Locate the cell with the specified text and output its (X, Y) center coordinate. 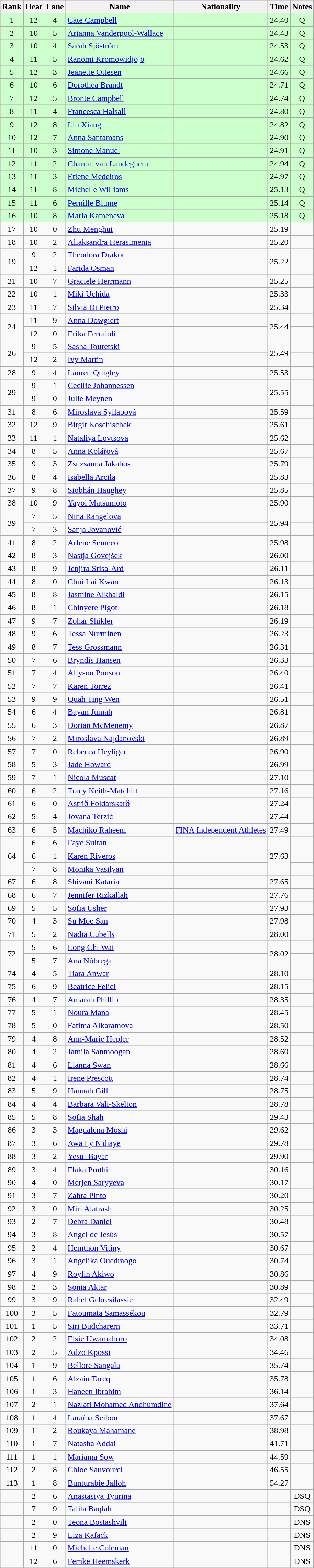
27.49 (279, 830)
34.46 (279, 1352)
Liza Kafack (120, 1535)
44.59 (279, 1457)
86 (12, 1130)
26.13 (279, 582)
Erika Ferraioli (120, 333)
29.43 (279, 1117)
Lane (55, 7)
Julie Meynen (120, 399)
Flaka Pruthi (120, 1169)
91 (12, 1195)
28.52 (279, 1039)
54 (12, 712)
24.62 (279, 59)
Zhu Menghui (120, 229)
25.98 (279, 542)
105 (12, 1378)
30.25 (279, 1208)
79 (12, 1039)
Aliaksandra Herasimenia (120, 242)
Sanja Jovanović (120, 529)
Fatima Alkaramova (120, 1026)
25.25 (279, 281)
85 (12, 1117)
Jasmine Alkhaldi (120, 595)
96 (12, 1261)
Miki Uchida (120, 294)
27.76 (279, 895)
26.40 (279, 673)
53 (12, 699)
Alzain Tareq (120, 1378)
83 (12, 1091)
Jamila Sanmoogan (120, 1052)
25.94 (279, 523)
26.87 (279, 725)
26.90 (279, 751)
108 (12, 1418)
Anna Santamans (120, 137)
24.66 (279, 72)
25.90 (279, 503)
25.67 (279, 451)
Zahra Pinto (120, 1195)
Lianna Swan (120, 1065)
Rebecca Heyliger (120, 751)
25.20 (279, 242)
43 (12, 568)
Name (120, 7)
Angel de Jesús (120, 1235)
Angelika Ouedraogo (120, 1261)
102 (12, 1339)
Arianna Vanderpool-Wallace (120, 33)
28.66 (279, 1065)
Debra Daniel (120, 1222)
25.14 (279, 203)
Magdalena Moshi (120, 1130)
28.60 (279, 1052)
26 (12, 353)
30.74 (279, 1261)
103 (12, 1352)
Quah Ting Wen (120, 699)
Anastasiya Tyurina (120, 1496)
24.90 (279, 137)
Ann-Marie Hepler (120, 1039)
Allyson Ponson (120, 673)
92 (12, 1208)
26.33 (279, 660)
Graciele Herrmann (120, 281)
24.91 (279, 150)
36.14 (279, 1391)
48 (12, 634)
37.64 (279, 1404)
Cecilie Johannessen (120, 386)
Irene Prescott (120, 1078)
Sofia Usher (120, 908)
77 (12, 1013)
107 (12, 1404)
59 (12, 777)
Amarah Phillip (120, 1000)
30.86 (279, 1274)
Nazlati Mohamed Andhumdine (120, 1404)
Bayan Jumah (120, 712)
18 (12, 242)
24.43 (279, 33)
26.00 (279, 555)
89 (12, 1169)
Zsuzsanna Jakabos (120, 464)
35.78 (279, 1378)
Maria Kameneva (120, 216)
Anna Dowgiert (120, 320)
64 (12, 856)
28 (12, 372)
61 (12, 804)
111 (12, 1457)
24.97 (279, 177)
Chantal van Landeghem (120, 164)
Isabella Arcila (120, 477)
Su Moe San (120, 921)
51 (12, 673)
15 (12, 203)
Roukaya Mahamane (120, 1431)
25.59 (279, 412)
46.55 (279, 1470)
37.67 (279, 1418)
26.19 (279, 621)
58 (12, 764)
Simone Manuel (120, 150)
Farida Osman (120, 268)
Monika Vasilyan (120, 869)
60 (12, 790)
Michelle Coleman (120, 1548)
50 (12, 660)
26.41 (279, 686)
Lauren Quigley (120, 372)
24.80 (279, 111)
78 (12, 1026)
30.48 (279, 1222)
26.23 (279, 634)
74 (12, 973)
84 (12, 1104)
Laraïba Seibou (120, 1418)
24 (12, 327)
26.81 (279, 712)
27.44 (279, 817)
30.57 (279, 1235)
35 (12, 464)
Tiara Anwar (120, 973)
76 (12, 1000)
30.16 (279, 1169)
26.15 (279, 595)
Adzo Kpossi (120, 1352)
Sofia Shah (120, 1117)
Machiko Raheem (120, 830)
98 (12, 1287)
75 (12, 986)
88 (12, 1156)
38.98 (279, 1431)
26.89 (279, 738)
25.55 (279, 392)
Bronte Campbell (120, 98)
44 (12, 582)
Time (279, 7)
Long Chi Wai (120, 947)
Miroslava Najdanovski (120, 738)
13 (12, 177)
Nataliya Lovtsova (120, 438)
24.94 (279, 164)
Karen Riveros (120, 856)
Femke Heemskerk (120, 1561)
24.82 (279, 124)
Dorian McMenemy (120, 725)
Notes (302, 7)
Ana Nóbrega (120, 960)
36 (12, 477)
32 (12, 425)
27.98 (279, 921)
25.22 (279, 262)
95 (12, 1248)
27.10 (279, 777)
Merjen Saryyeva (120, 1182)
45 (12, 595)
57 (12, 751)
16 (12, 216)
Ivy Martin (120, 359)
Zohar Shikler (120, 621)
Etiene Medeiros (120, 177)
Nina Rangelova (120, 516)
28.00 (279, 934)
Birgit Koschischek (120, 425)
Yesui Bayar (120, 1156)
25.13 (279, 190)
Jenjira Srisa-Ard (120, 568)
25.34 (279, 307)
62 (12, 817)
23 (12, 307)
Shivani Kataria (120, 882)
Haneen Ibrahim (120, 1391)
67 (12, 882)
Nadia Cubells (120, 934)
55 (12, 725)
106 (12, 1391)
30.17 (279, 1182)
31 (12, 412)
Fatoumata Samassékou (120, 1313)
Noura Mana (120, 1013)
Yayoi Matsumoto (120, 503)
Miroslava Syllabová (120, 412)
28.45 (279, 1013)
26.18 (279, 608)
33.71 (279, 1326)
56 (12, 738)
Jennifer Rizkallah (120, 895)
41 (12, 542)
101 (12, 1326)
Natasha Addai (120, 1444)
Astrið Foldarskarð (120, 804)
Nationality (221, 7)
Teona Bostashvili (120, 1522)
25.62 (279, 438)
Sasha Touretski (120, 346)
52 (12, 686)
Nicola Muscat (120, 777)
34.08 (279, 1339)
32.79 (279, 1313)
29.90 (279, 1156)
29.62 (279, 1130)
25.53 (279, 372)
Anna Kolářová (120, 451)
Jeanette Ottesen (120, 72)
Bunturabie Jalloh (120, 1483)
37 (12, 490)
72 (12, 954)
26.99 (279, 764)
22 (12, 294)
87 (12, 1143)
27.16 (279, 790)
68 (12, 895)
28.50 (279, 1026)
27.24 (279, 804)
38 (12, 503)
26.31 (279, 647)
FINA Independent Athletes (221, 830)
39 (12, 523)
29 (12, 392)
25.19 (279, 229)
99 (12, 1300)
33 (12, 438)
19 (12, 262)
81 (12, 1065)
Karen Torrez (120, 686)
28.78 (279, 1104)
28.02 (279, 954)
26.11 (279, 568)
28.15 (279, 986)
34 (12, 451)
27.93 (279, 908)
113 (12, 1483)
100 (12, 1313)
Theodora Drakou (120, 255)
14 (12, 190)
Hannah Gill (120, 1091)
Tessa Nurminen (120, 634)
Elsie Uwamahoro (120, 1339)
Rahel Gebresilassie (120, 1300)
Ranomi Kromowidjojo (120, 59)
35.74 (279, 1365)
82 (12, 1078)
30.67 (279, 1248)
63 (12, 830)
Liu Xiang (120, 124)
112 (12, 1470)
Silvia Di Pietro (120, 307)
47 (12, 621)
Bryndís Hansen (120, 660)
Chloe Sauvourel (120, 1470)
Cate Campbell (120, 20)
41.71 (279, 1444)
49 (12, 647)
Chui Lai Kwan (120, 582)
25.44 (279, 327)
29.78 (279, 1143)
28.10 (279, 973)
Sonia Aktar (120, 1287)
104 (12, 1365)
110 (12, 1444)
90 (12, 1182)
Rank (12, 7)
24.53 (279, 46)
24.71 (279, 85)
Siri Budcharern (120, 1326)
46 (12, 608)
Bellore Sangala (120, 1365)
Siobhán Haughey (120, 490)
Talita Baqlah (120, 1509)
Faye Sultan (120, 843)
24.74 (279, 98)
Tess Grossmann (120, 647)
25.85 (279, 490)
Barbara Vali-Skelton (120, 1104)
Arlene Semeco (120, 542)
69 (12, 908)
Heat (34, 7)
Sarah Sjöström (120, 46)
Roylin Akiwo (120, 1274)
Awa Ly N'diaye (120, 1143)
28.74 (279, 1078)
26.51 (279, 699)
28.75 (279, 1091)
25.49 (279, 353)
Francesca Halsall (120, 111)
25.33 (279, 294)
Hemthon Vitiny (120, 1248)
Mariama Sow (120, 1457)
80 (12, 1052)
Chinyere Pigot (120, 608)
93 (12, 1222)
Dorothea Brandt (120, 85)
24.40 (279, 20)
Pernille Blume (120, 203)
Beatrice Felici (120, 986)
70 (12, 921)
54.27 (279, 1483)
21 (12, 281)
Tracy Keith-Matchitt (120, 790)
Jovana Terzić (120, 817)
32.49 (279, 1300)
27.65 (279, 882)
Jade Howard (120, 764)
28.35 (279, 1000)
30.20 (279, 1195)
42 (12, 555)
25.18 (279, 216)
25.61 (279, 425)
Nastja Govejšek (120, 555)
17 (12, 229)
27.63 (279, 856)
94 (12, 1235)
25.83 (279, 477)
Michelle Williams (120, 190)
25.79 (279, 464)
109 (12, 1431)
30.89 (279, 1287)
Miri Alatrash (120, 1208)
97 (12, 1274)
71 (12, 934)
